Identify which cell holds the provided text, then report its (X, Y) central coordinate. 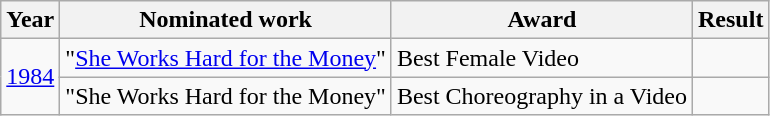
Best Female Video (542, 58)
Result (731, 20)
Year (30, 20)
Best Choreography in a Video (542, 96)
1984 (30, 77)
Award (542, 20)
Nominated work (226, 20)
